Provide the (X, Y) coordinate of the cell's center where the given text is located.  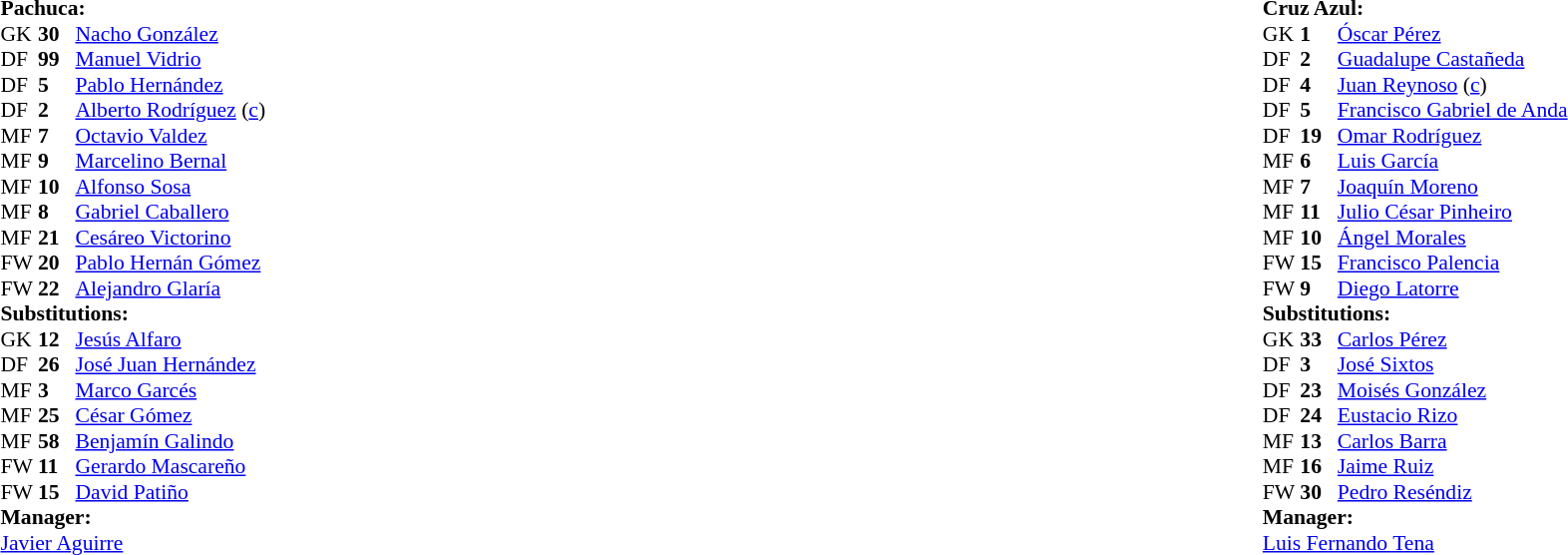
Carlos Barra (1452, 441)
Moisés González (1452, 390)
José Sixtos (1452, 364)
Luis García (1452, 161)
Alberto Rodríguez (c) (172, 111)
Carlos Pérez (1452, 339)
Alejandro Glaría (172, 288)
Julio César Pinheiro (1452, 213)
Manuel Vidrio (172, 59)
6 (1319, 161)
Marco Garcés (172, 390)
Óscar Pérez (1452, 34)
13 (1319, 441)
Marcelino Bernal (172, 161)
Omar Rodríguez (1452, 136)
23 (1319, 390)
Cesáreo Victorino (172, 238)
19 (1319, 136)
20 (57, 263)
Ángel Morales (1452, 238)
César Gómez (172, 416)
Juan Reynoso (c) (1452, 85)
Joaquín Moreno (1452, 187)
David Patiño (172, 492)
Pedro Reséndiz (1452, 492)
22 (57, 288)
16 (1319, 466)
Nacho González (172, 34)
25 (57, 416)
Octavio Valdez (172, 136)
26 (57, 364)
Jesús Alfaro (172, 339)
33 (1319, 339)
12 (57, 339)
21 (57, 238)
Benjamín Galindo (172, 441)
José Juan Hernández (172, 364)
Gabriel Caballero (172, 213)
58 (57, 441)
Alfonso Sosa (172, 187)
1 (1319, 34)
Guadalupe Castañeda (1452, 59)
99 (57, 59)
Francisco Palencia (1452, 263)
Pablo Hernán Gómez (172, 263)
24 (1319, 416)
Francisco Gabriel de Anda (1452, 111)
Gerardo Mascareño (172, 466)
Pablo Hernández (172, 85)
Eustacio Rizo (1452, 416)
Jaime Ruiz (1452, 466)
4 (1319, 85)
8 (57, 213)
Diego Latorre (1452, 288)
